Scan for the cell matching the given text and deliver its [x, y] coordinate at center. 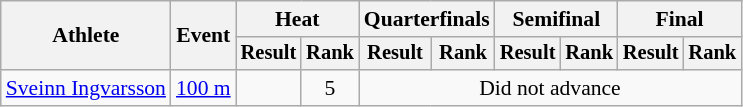
Heat [298, 19]
100 m [204, 88]
Final [680, 19]
Athlete [86, 36]
Event [204, 36]
Did not advance [550, 88]
Semifinal [556, 19]
5 [330, 88]
Sveinn Ingvarsson [86, 88]
Quarterfinals [427, 19]
